Capture the cell that displays the provided text and extract its [X, Y] central coordinate. 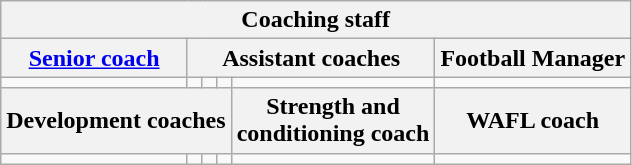
Assistant coaches [310, 58]
Senior coach [94, 58]
WAFL coach [533, 120]
Development coaches [116, 120]
Football Manager [533, 58]
Strength andconditioning coach [333, 120]
Coaching staff [316, 20]
